Extract the (X, Y) coordinate from the center of the cell holding the provided text.  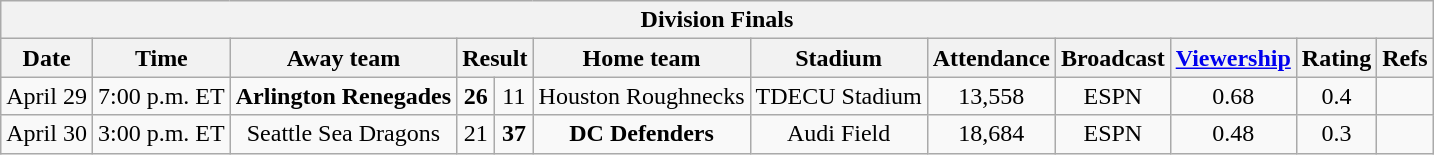
DC Defenders (642, 134)
April 30 (47, 134)
Stadium (838, 58)
18,684 (991, 134)
21 (476, 134)
37 (514, 134)
Houston Roughnecks (642, 96)
0.68 (1233, 96)
Rating (1336, 58)
Time (161, 58)
TDECU Stadium (838, 96)
Seattle Sea Dragons (343, 134)
0.3 (1336, 134)
0.48 (1233, 134)
Result (495, 58)
3:00 p.m. ET (161, 134)
Arlington Renegades (343, 96)
Away team (343, 58)
26 (476, 96)
Division Finals (717, 20)
Home team (642, 58)
Refs (1405, 58)
Viewership (1233, 58)
April 29 (47, 96)
7:00 p.m. ET (161, 96)
Attendance (991, 58)
Audi Field (838, 134)
Date (47, 58)
11 (514, 96)
0.4 (1336, 96)
13,558 (991, 96)
Broadcast (1114, 58)
